Extract the [X, Y] coordinate from the center of the cell holding the provided text.  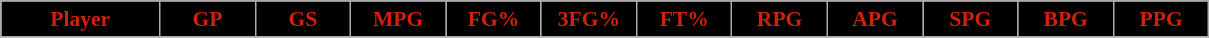
RPG [780, 19]
Player [80, 19]
SPG [970, 19]
3FG% [588, 19]
GS [302, 19]
BPG [1066, 19]
FG% [494, 19]
MPG [398, 19]
PPG [1161, 19]
APG [874, 19]
FT% [684, 19]
GP [208, 19]
